Identify which cell holds the provided text, then report its [X, Y] central coordinate. 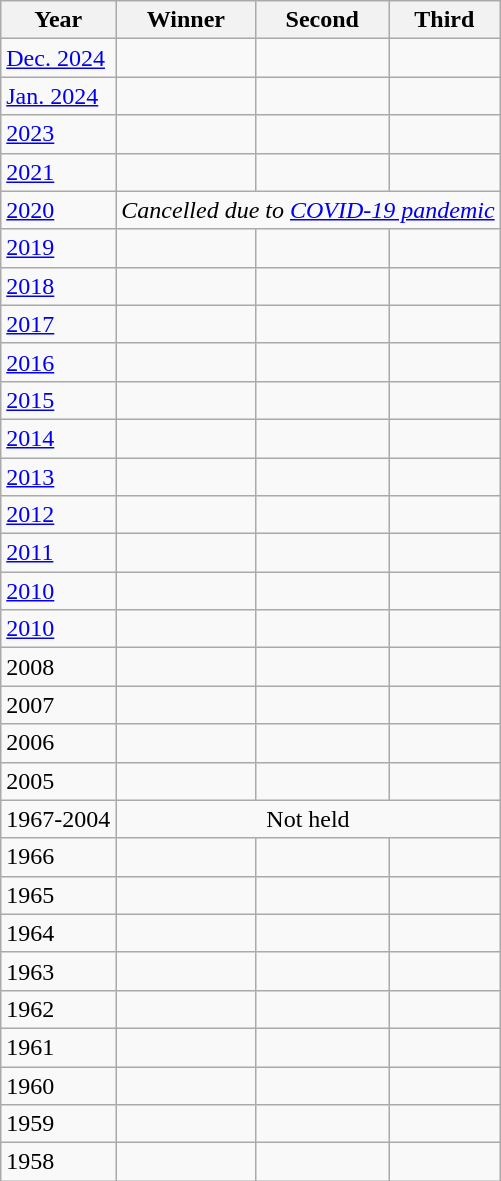
2008 [58, 667]
1962 [58, 1009]
2018 [58, 286]
1958 [58, 1162]
1966 [58, 857]
2016 [58, 362]
1961 [58, 1047]
Second [322, 20]
2007 [58, 705]
Dec. 2024 [58, 58]
Not held [308, 819]
1965 [58, 895]
1964 [58, 933]
Cancelled due to COVID-19 pandemic [308, 210]
2015 [58, 400]
2019 [58, 248]
2017 [58, 324]
1960 [58, 1085]
Year [58, 20]
2005 [58, 781]
Third [444, 20]
Jan. 2024 [58, 96]
2020 [58, 210]
2011 [58, 553]
1963 [58, 971]
1959 [58, 1124]
2021 [58, 172]
2013 [58, 477]
2006 [58, 743]
2023 [58, 134]
Winner [186, 20]
2014 [58, 438]
2012 [58, 515]
1967-2004 [58, 819]
